Determine the [x, y] coordinate at the center of the cell enclosing the given text.  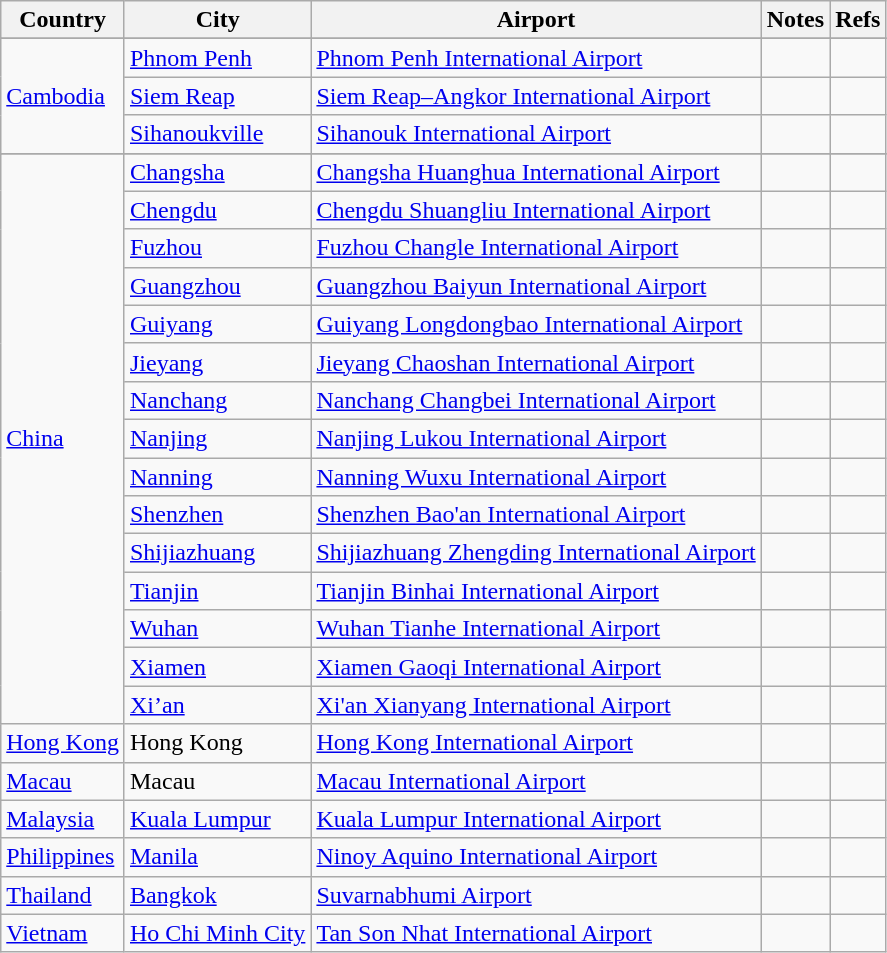
Hong Kong International Airport [536, 743]
Phnom Penh [217, 58]
Airport [536, 20]
Chengdu Shuangliu International Airport [536, 210]
Guangzhou [217, 286]
Nanjing [217, 438]
Shenzhen [217, 515]
Chengdu [217, 210]
Philippines [63, 857]
Manila [217, 857]
Changsha [217, 172]
Changsha Huanghua International Airport [536, 172]
Bangkok [217, 895]
China [63, 438]
Refs [858, 20]
Xi’an [217, 705]
Sihanoukville [217, 134]
Macau International Airport [536, 781]
Tianjin Binhai International Airport [536, 591]
Tianjin [217, 591]
Sihanouk International Airport [536, 134]
Country [63, 20]
Nanchang Changbei International Airport [536, 400]
Guiyang Longdongbao International Airport [536, 324]
Nanchang [217, 400]
Xi'an Xianyang International Airport [536, 705]
Nanning Wuxu International Airport [536, 477]
Wuhan [217, 629]
Notes [795, 20]
Fuzhou Changle International Airport [536, 248]
Guangzhou Baiyun International Airport [536, 286]
Kuala Lumpur [217, 819]
Tan Son Nhat International Airport [536, 933]
Malaysia [63, 819]
City [217, 20]
Ninoy Aquino International Airport [536, 857]
Siem Reap [217, 96]
Shijiazhuang Zhengding International Airport [536, 553]
Nanjing Lukou International Airport [536, 438]
Xiamen Gaoqi International Airport [536, 667]
Wuhan Tianhe International Airport [536, 629]
Suvarnabhumi Airport [536, 895]
Shenzhen Bao'an International Airport [536, 515]
Cambodia [63, 96]
Xiamen [217, 667]
Fuzhou [217, 248]
Thailand [63, 895]
Shijiazhuang [217, 553]
Siem Reap–Angkor International Airport [536, 96]
Guiyang [217, 324]
Ho Chi Minh City [217, 933]
Kuala Lumpur International Airport [536, 819]
Jieyang [217, 362]
Nanning [217, 477]
Phnom Penh International Airport [536, 58]
Vietnam [63, 933]
Jieyang Chaoshan International Airport [536, 362]
